Capture the cell that displays the provided text and extract its [x, y] central coordinate. 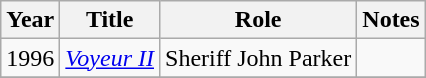
Role [258, 20]
Title [110, 20]
Notes [391, 20]
Sheriff John Parker [258, 58]
Year [30, 20]
1996 [30, 58]
Voyeur II [110, 58]
